From the cell containing the given text, extract its center point as [X, Y] coordinate. 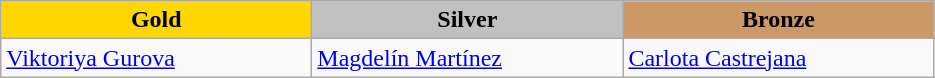
Gold [156, 20]
Magdelín Martínez [468, 58]
Viktoriya Gurova [156, 58]
Bronze [778, 20]
Carlota Castrejana [778, 58]
Silver [468, 20]
